Identify which cell holds the provided text, then report its [X, Y] central coordinate. 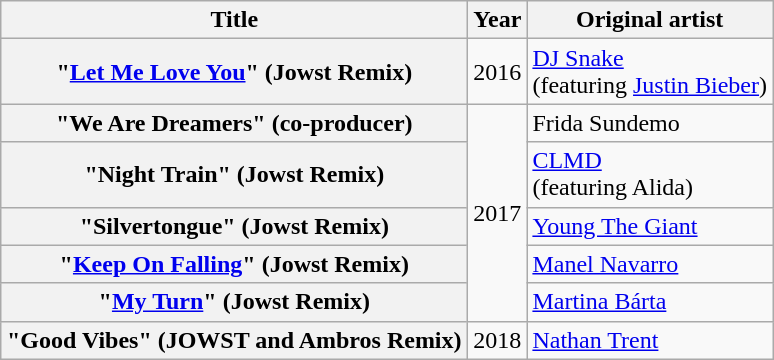
Martina Bárta [650, 302]
Year [498, 20]
"My Turn" (Jowst Remix) [234, 302]
Young The Giant [650, 226]
"Good Vibes" (JOWST and Ambros Remix) [234, 340]
Frida Sundemo [650, 123]
2017 [498, 212]
"We Are Dreamers" (co-producer) [234, 123]
Original artist [650, 20]
Nathan Trent [650, 340]
Manel Navarro [650, 264]
"Night Train" (Jowst Remix) [234, 174]
"Keep On Falling" (Jowst Remix) [234, 264]
"Let Me Love You" (Jowst Remix) [234, 72]
2018 [498, 340]
CLMD(featuring Alida) [650, 174]
"Silvertongue" (Jowst Remix) [234, 226]
2016 [498, 72]
DJ Snake(featuring Justin Bieber) [650, 72]
Title [234, 20]
